Determine the [X, Y] coordinate at the center of the cell enclosing the given text.  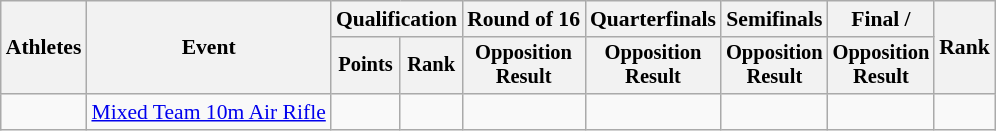
Qualification [396, 19]
Points [366, 66]
Quarterfinals [653, 19]
Final / [882, 19]
Athletes [44, 48]
Semifinals [774, 19]
Round of 16 [524, 19]
Event [208, 48]
Mixed Team 10m Air Rifle [208, 112]
